Find where the given text appears and provide that cell's center as (X, Y) coordinate. 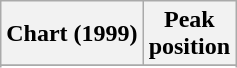
Peakposition (189, 34)
Chart (1999) (72, 34)
